Output the [x, y] coordinate of the center of the cell containing the given text.  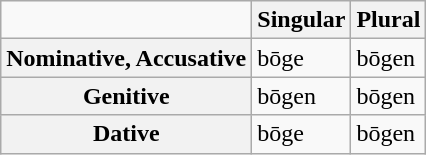
Nominative, Accusative [126, 58]
Singular [302, 20]
Plural [388, 20]
Genitive [126, 96]
Dative [126, 134]
